Return (x, y) of the center of cell containing provided text 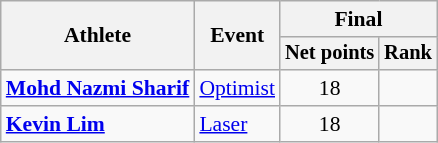
Net points (330, 54)
Mohd Nazmi Sharif (98, 88)
Laser (237, 124)
Rank (408, 54)
Athlete (98, 36)
Final (358, 19)
Kevin Lim (98, 124)
Event (237, 36)
Optimist (237, 88)
